Determine the [X, Y] coordinate at the center of the cell enclosing the given text.  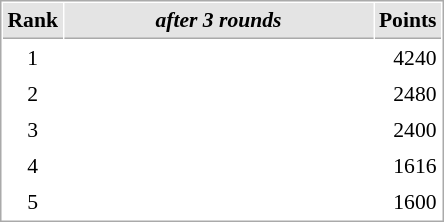
4 [32, 165]
4240 [408, 57]
Points [408, 21]
3 [32, 129]
1 [32, 57]
2 [32, 93]
2480 [408, 93]
1616 [408, 165]
1600 [408, 201]
after 3 rounds [218, 21]
2400 [408, 129]
5 [32, 201]
Rank [32, 21]
